Capture the cell that displays the provided text and extract its (X, Y) central coordinate. 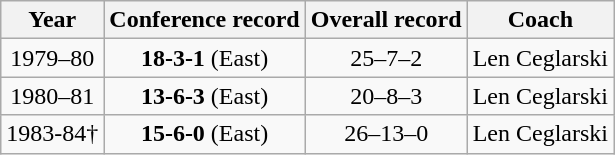
13-6-3 (East) (204, 96)
1979–80 (52, 58)
26–13–0 (386, 134)
15-6-0 (East) (204, 134)
25–7–2 (386, 58)
18-3-1 (East) (204, 58)
Conference record (204, 20)
20–8–3 (386, 96)
Year (52, 20)
Coach (540, 20)
Overall record (386, 20)
1980–81 (52, 96)
1983-84† (52, 134)
